Locate the cell with the specified text and output its (x, y) center coordinate. 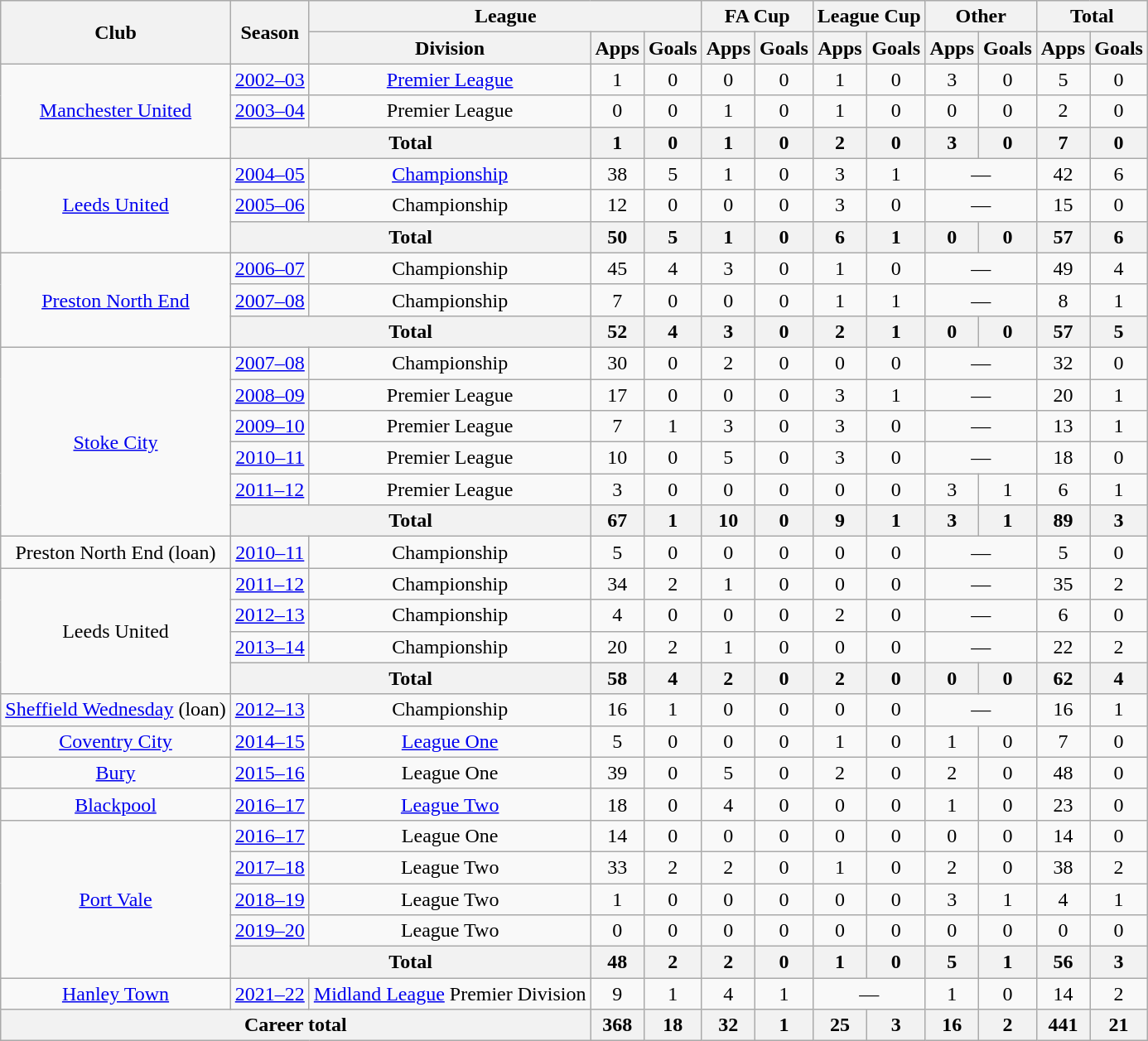
13 (1063, 427)
Manchester United (116, 111)
45 (617, 268)
2013–14 (270, 647)
39 (617, 773)
League Cup (869, 17)
2004–05 (270, 174)
2019–20 (270, 931)
89 (1063, 521)
34 (617, 584)
2014–15 (270, 741)
2002–03 (270, 80)
2015–16 (270, 773)
Career total (296, 1025)
Preston North End (loan) (116, 552)
58 (617, 678)
17 (617, 395)
368 (617, 1025)
Season (270, 32)
50 (617, 237)
Midland League Premier Division (450, 994)
Sheffield Wednesday (loan) (116, 710)
8 (1063, 300)
12 (617, 205)
30 (617, 363)
FA Cup (757, 17)
Other (981, 17)
35 (1063, 584)
2017–18 (270, 867)
441 (1063, 1025)
Stoke City (116, 441)
2006–07 (270, 268)
62 (1063, 678)
Club (116, 32)
2009–10 (270, 427)
56 (1063, 962)
2018–19 (270, 899)
33 (617, 867)
Coventry City (116, 741)
42 (1063, 174)
2003–04 (270, 111)
23 (1063, 804)
22 (1063, 647)
21 (1119, 1025)
25 (840, 1025)
15 (1063, 205)
League (505, 17)
Hanley Town (116, 994)
2008–09 (270, 395)
Division (450, 48)
67 (617, 521)
49 (1063, 268)
Preston North End (116, 300)
52 (617, 331)
Blackpool (116, 804)
Port Vale (116, 899)
Bury (116, 773)
2005–06 (270, 205)
2021–22 (270, 994)
